Provide the (x, y) coordinate of the cell's center where the given text is located.  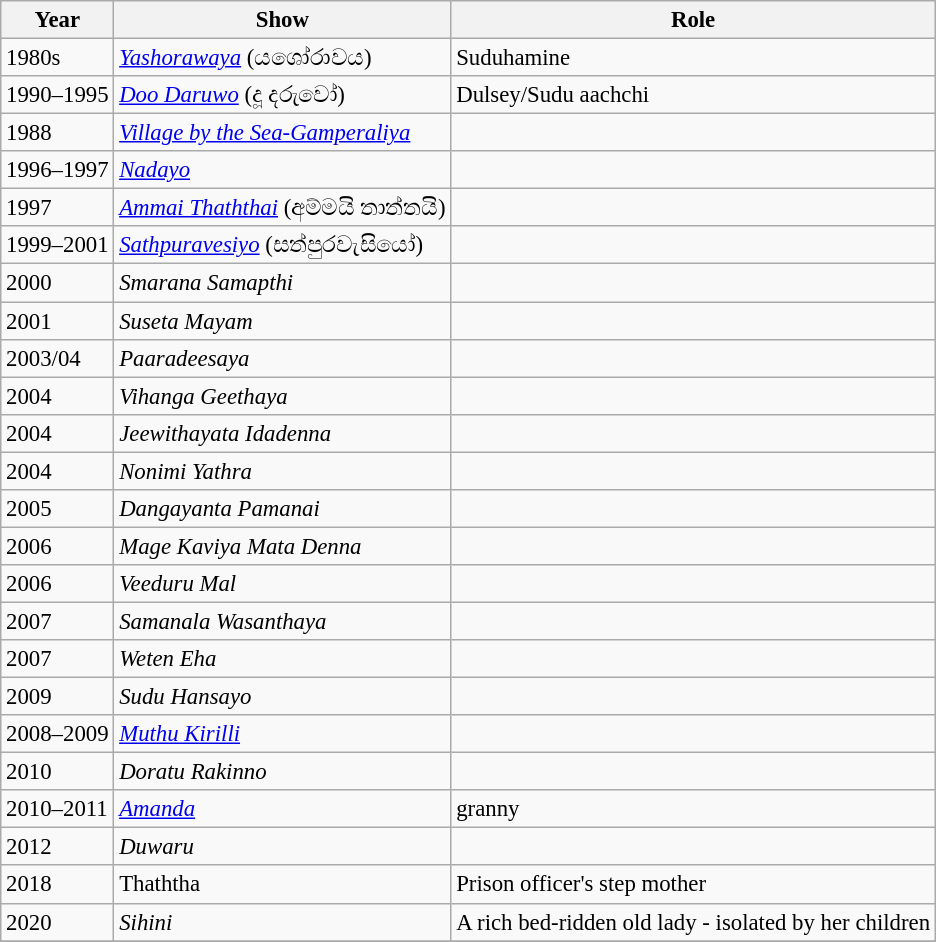
Duwaru (282, 847)
1999–2001 (58, 245)
2001 (58, 321)
A rich bed-ridden old lady - isolated by her children (693, 922)
Prison officer's step mother (693, 885)
granny (693, 809)
2000 (58, 283)
Nonimi Yathra (282, 471)
Veeduru Mal (282, 584)
Doratu Rakinno (282, 772)
Muthu Kirilli (282, 734)
Year (58, 20)
Paaradeesaya (282, 358)
Mage Kaviya Mata Denna (282, 546)
2009 (58, 697)
2020 (58, 922)
Sihini (282, 922)
1990–1995 (58, 95)
Doo Daruwo (දූ දරුවෝ) (282, 95)
Dangayanta Pamanai (282, 509)
2005 (58, 509)
1997 (58, 208)
Suseta Mayam (282, 321)
2003/04 (58, 358)
Village by the Sea-Gamperaliya (282, 133)
Ammai Thaththai (අම්මයි තාත්තයි) (282, 208)
Amanda (282, 809)
Thaththa (282, 885)
Samanala Wasanthaya (282, 621)
Jeewithayata Idadenna (282, 433)
2012 (58, 847)
Smarana Samapthi (282, 283)
2008–2009 (58, 734)
1996–1997 (58, 170)
2018 (58, 885)
2010–2011 (58, 809)
Yashorawaya (යශෝරාවය) (282, 58)
Vihanga Geethaya (282, 396)
Weten Eha (282, 659)
Suduhamine (693, 58)
Sudu Hansayo (282, 697)
1980s (58, 58)
Sathpuravesiyo (සත්පුරවැසියෝ) (282, 245)
Nadayo (282, 170)
Show (282, 20)
2010 (58, 772)
Dulsey/Sudu aachchi (693, 95)
1988 (58, 133)
Role (693, 20)
